Determine the [x, y] coordinate at the center of the cell enclosing the given text.  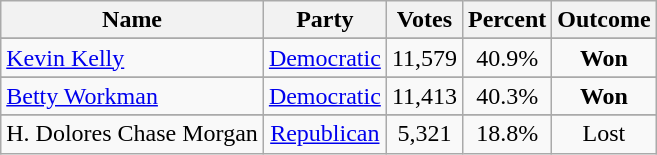
11,579 [424, 58]
40.3% [508, 96]
Outcome [604, 20]
Kevin Kelly [132, 58]
5,321 [424, 134]
40.9% [508, 58]
Percent [508, 20]
11,413 [424, 96]
18.8% [508, 134]
Betty Workman [132, 96]
Votes [424, 20]
Name [132, 20]
Party [324, 20]
Lost [604, 134]
Republican [324, 134]
H. Dolores Chase Morgan [132, 134]
